From the cell containing the given text, extract its center point as (X, Y) coordinate. 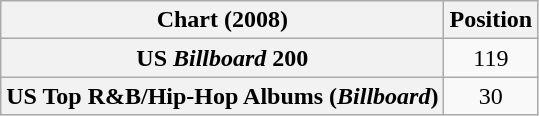
US Billboard 200 (222, 58)
US Top R&B/Hip-Hop Albums (Billboard) (222, 96)
30 (491, 96)
119 (491, 58)
Chart (2008) (222, 20)
Position (491, 20)
